Scan for the cell matching the given text and deliver its (X, Y) coordinate at center. 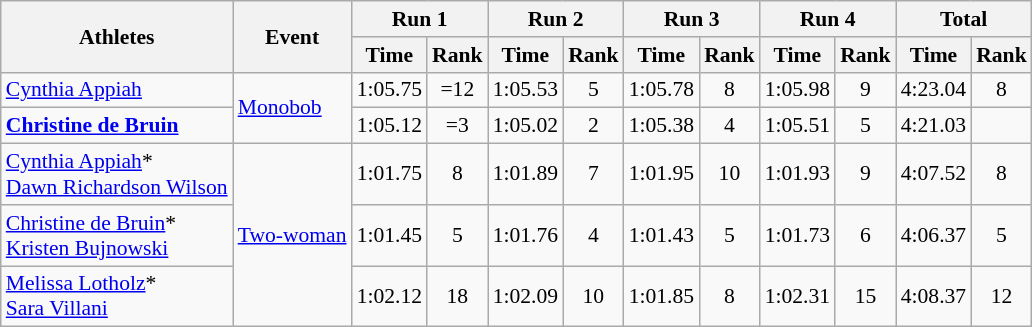
Christine de Bruin*Kristen Bujnowski (117, 236)
=12 (458, 90)
1:05.78 (662, 90)
4:21.03 (934, 126)
Event (292, 36)
Run 1 (420, 19)
1:01.76 (526, 236)
1:05.12 (390, 126)
1:05.75 (390, 90)
Run 3 (692, 19)
1:05.98 (798, 90)
Two-woman (292, 236)
Athletes (117, 36)
Melissa Lotholz*Sara Villani (117, 296)
Total (964, 19)
7 (594, 174)
1:05.02 (526, 126)
1:02.12 (390, 296)
1:05.51 (798, 126)
Cynthia Appiah*Dawn Richardson Wilson (117, 174)
18 (458, 296)
4:23.04 (934, 90)
1:01.95 (662, 174)
1:01.89 (526, 174)
Run 4 (828, 19)
1:01.85 (662, 296)
12 (1002, 296)
2 (594, 126)
=3 (458, 126)
Run 2 (556, 19)
Monobob (292, 108)
Christine de Bruin (117, 126)
4:08.37 (934, 296)
1:01.75 (390, 174)
1:01.73 (798, 236)
1:01.45 (390, 236)
1:01.93 (798, 174)
Cynthia Appiah (117, 90)
1:05.53 (526, 90)
1:02.09 (526, 296)
4:06.37 (934, 236)
1:01.43 (662, 236)
4:07.52 (934, 174)
1:02.31 (798, 296)
6 (866, 236)
15 (866, 296)
1:05.38 (662, 126)
